Provide the [x, y] coordinate of the cell's center where the given text is located.  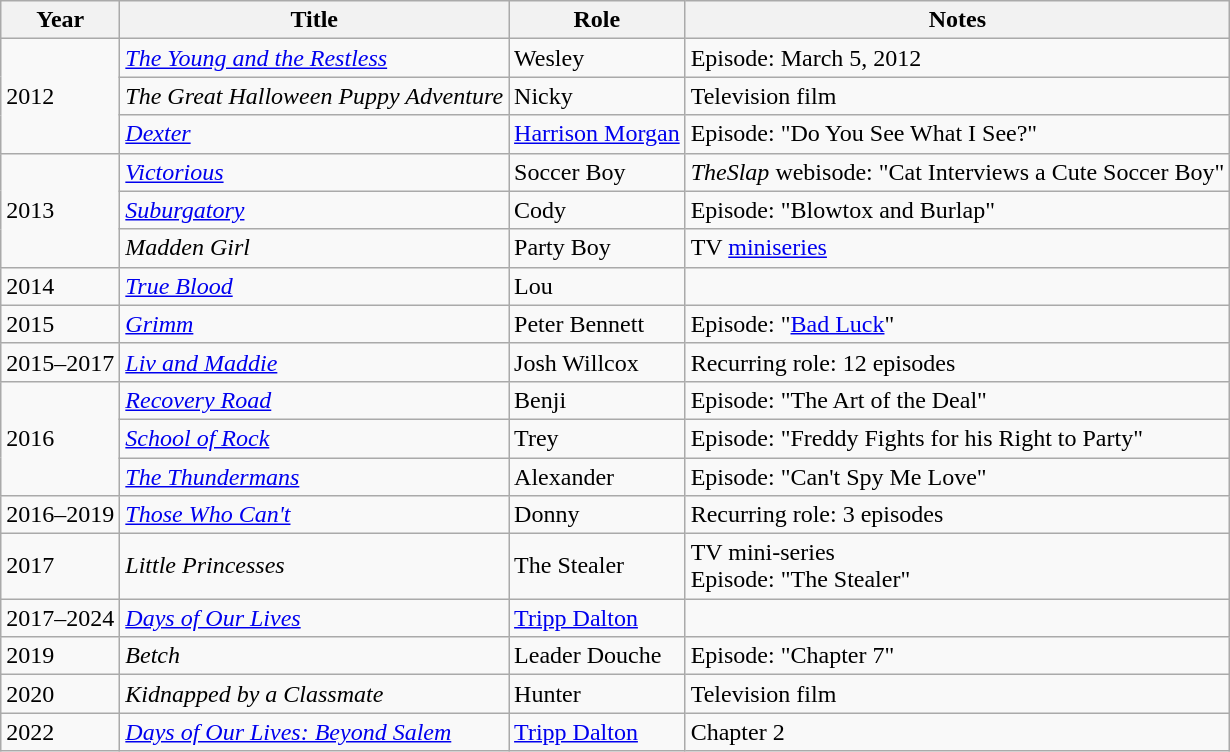
The Thundermans [314, 477]
Lou [598, 286]
2014 [60, 286]
2012 [60, 96]
True Blood [314, 286]
Betch [314, 656]
The Young and the Restless [314, 58]
Alexander [598, 477]
TV mini-seriesEpisode: "The Stealer" [958, 566]
Suburgatory [314, 210]
Notes [958, 20]
Peter Bennett [598, 324]
Leader Douche [598, 656]
Party Boy [598, 248]
Benji [598, 400]
Chapter 2 [958, 732]
Hunter [598, 694]
Kidnapped by a Classmate [314, 694]
The Stealer [598, 566]
Liv and Maddie [314, 362]
Year [60, 20]
2016–2019 [60, 515]
TheSlap webisode: "Cat Interviews a Cute Soccer Boy" [958, 172]
Madden Girl [314, 248]
2019 [60, 656]
2020 [60, 694]
Episode: "Can't Spy Me Love" [958, 477]
Episode: "Blowtox and Burlap" [958, 210]
Grimm [314, 324]
Episode: "Bad Luck" [958, 324]
Those Who Can't [314, 515]
Days of Our Lives [314, 618]
Wesley [598, 58]
Trey [598, 438]
Episode: "The Art of the Deal" [958, 400]
2016 [60, 438]
Nicky [598, 96]
2015–2017 [60, 362]
Dexter [314, 134]
2017–2024 [60, 618]
Victorious [314, 172]
Recurring role: 3 episodes [958, 515]
2022 [60, 732]
Recovery Road [314, 400]
Episode: March 5, 2012 [958, 58]
Episode: "Chapter 7" [958, 656]
2017 [60, 566]
Episode: "Freddy Fights for his Right to Party" [958, 438]
TV miniseries [958, 248]
Title [314, 20]
Josh Willcox [598, 362]
Role [598, 20]
The Great Halloween Puppy Adventure [314, 96]
Donny [598, 515]
Episode: "Do You See What I See?" [958, 134]
2015 [60, 324]
Cody [598, 210]
Days of Our Lives: Beyond Salem [314, 732]
2013 [60, 210]
Recurring role: 12 episodes [958, 362]
Harrison Morgan [598, 134]
School of Rock [314, 438]
Little Princesses [314, 566]
Soccer Boy [598, 172]
